Capture the cell that displays the provided text and extract its (X, Y) central coordinate. 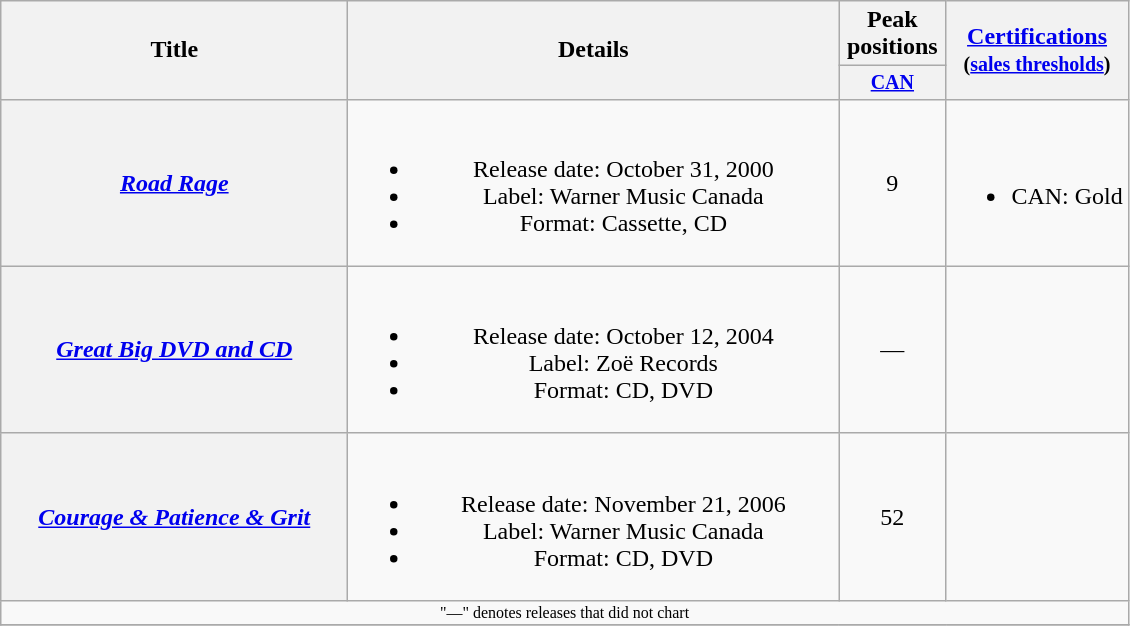
9 (892, 182)
"—" denotes releases that did not chart (565, 612)
Peak positions (892, 34)
Great Big DVD and CD (174, 350)
CAN: Gold (1037, 182)
Title (174, 50)
Certifications(sales thresholds) (1037, 50)
Details (594, 50)
Release date: October 31, 2000Label: Warner Music CanadaFormat: Cassette, CD (594, 182)
52 (892, 516)
Release date: October 12, 2004Label: Zoë RecordsFormat: CD, DVD (594, 350)
Courage & Patience & Grit (174, 516)
Road Rage (174, 182)
— (892, 350)
CAN (892, 82)
Release date: November 21, 2006Label: Warner Music CanadaFormat: CD, DVD (594, 516)
